Detect which cell encompasses the target text, then output its (X, Y) center coordinate. 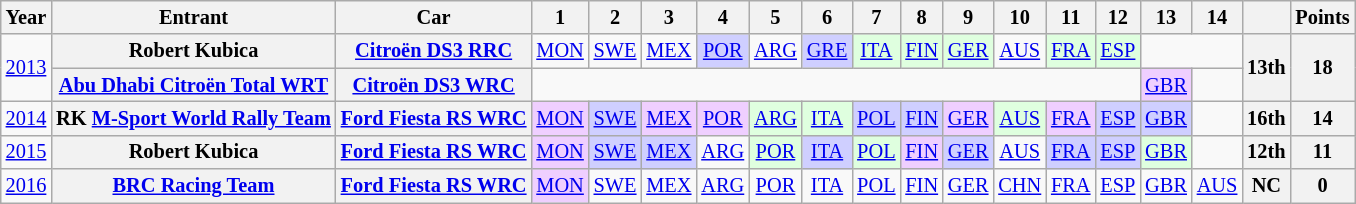
1 (560, 17)
Points (1322, 17)
0 (1322, 186)
2016 (26, 186)
Car (434, 17)
8 (922, 17)
Citroën DS3 WRC (434, 85)
6 (827, 17)
9 (968, 17)
Year (26, 17)
Entrant (194, 17)
Abu Dhabi Citroën Total WRT (194, 85)
2 (616, 17)
5 (776, 17)
BRC Racing Team (194, 186)
NC (1266, 186)
12 (1118, 17)
16th (1266, 118)
2014 (26, 118)
12th (1266, 152)
13 (1166, 17)
RK M-Sport World Rally Team (194, 118)
3 (668, 17)
18 (1322, 68)
4 (722, 17)
Citroën DS3 RRC (434, 51)
2015 (26, 152)
GRE (827, 51)
13th (1266, 68)
10 (1020, 17)
7 (876, 17)
CHN (1020, 186)
2013 (26, 68)
